Determine the (x, y) coordinate at the center of the cell enclosing the given text.  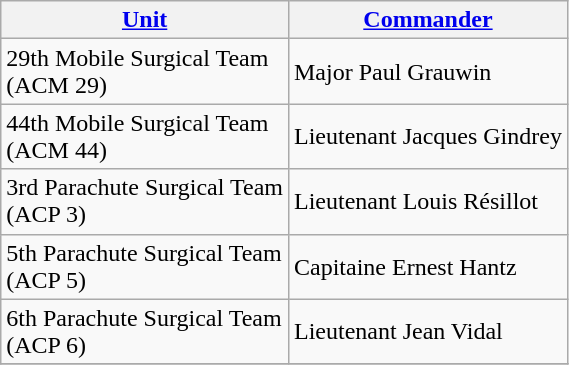
6th Parachute Surgical Team (ACP 6) (145, 332)
5th Parachute Surgical Team (ACP 5) (145, 266)
Lieutenant Jacques Gindrey (428, 136)
44th Mobile Surgical Team (ACM 44) (145, 136)
Commander (428, 20)
29th Mobile Surgical Team (ACM 29) (145, 72)
Capitaine Ernest Hantz (428, 266)
Unit (145, 20)
Lieutenant Jean Vidal (428, 332)
3rd Parachute Surgical Team (ACP 3) (145, 202)
Lieutenant Louis Résillot (428, 202)
Major Paul Grauwin (428, 72)
